Output the [x, y] coordinate of the center of the cell containing the given text.  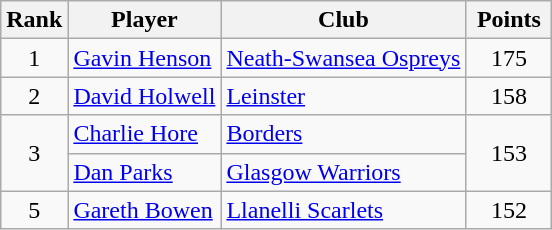
Gavin Henson [144, 58]
Gareth Bowen [144, 210]
Charlie Hore [144, 134]
Dan Parks [144, 172]
Leinster [344, 96]
Points [509, 20]
Glasgow Warriors [344, 172]
152 [509, 210]
Player [144, 20]
158 [509, 96]
2 [34, 96]
Neath-Swansea Ospreys [344, 58]
Club [344, 20]
Borders [344, 134]
David Holwell [144, 96]
Llanelli Scarlets [344, 210]
5 [34, 210]
3 [34, 153]
Rank [34, 20]
175 [509, 58]
153 [509, 153]
1 [34, 58]
